Determine the (X, Y) coordinate at the center of the cell enclosing the given text.  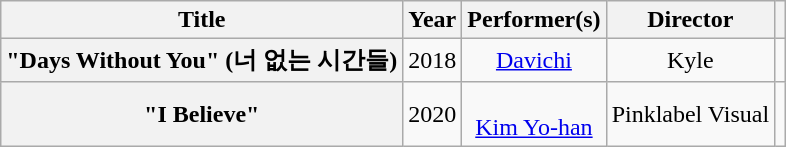
Director (690, 20)
Kyle (690, 60)
Performer(s) (534, 20)
Year (432, 20)
"I Believe" (202, 114)
2020 (432, 114)
Pinklabel Visual (690, 114)
Davichi (534, 60)
Title (202, 20)
2018 (432, 60)
"Days Without You" (너 없는 시간들) (202, 60)
Kim Yo-han (534, 114)
